Extract the [x, y] coordinate from the center of the cell holding the provided text.  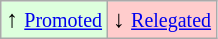
↓ Relegated [162, 20]
↑ Promoted [54, 20]
